Provide the [x, y] coordinate of the cell's center where the given text is located.  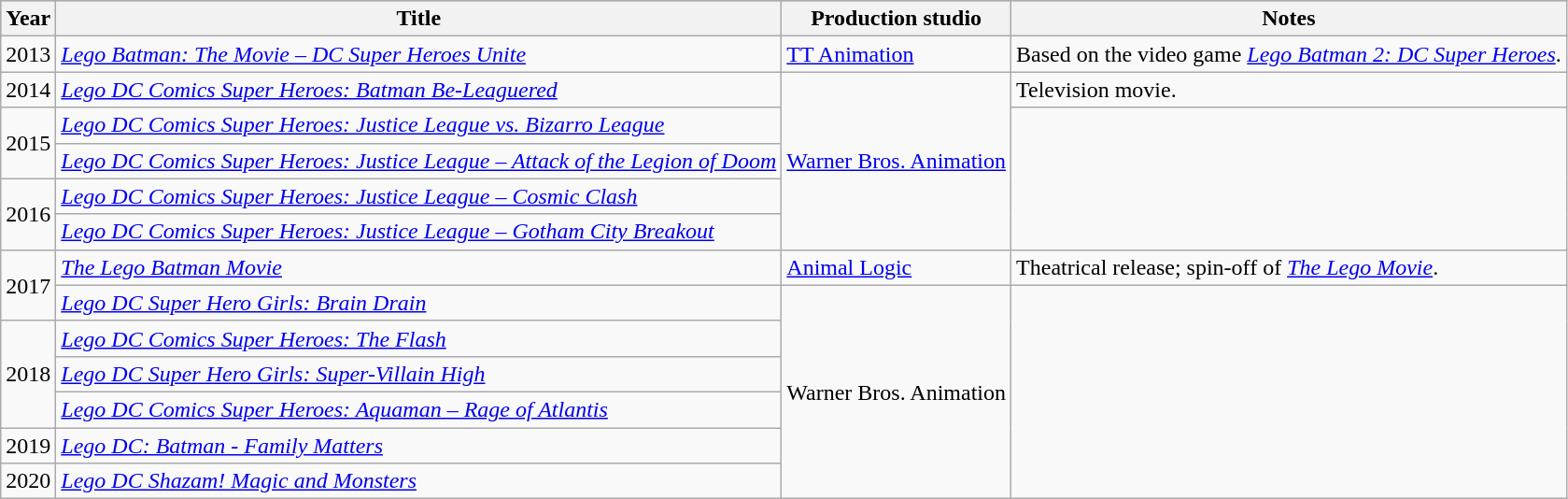
2018 [28, 374]
Lego DC Comics Super Heroes: Justice League vs. Bizarro League [418, 125]
Lego DC: Batman - Family Matters [418, 446]
Theatrical release; spin-off of The Lego Movie. [1289, 267]
2013 [28, 54]
2017 [28, 285]
Lego DC Comics Super Heroes: Justice League – Gotham City Breakout [418, 232]
Lego DC Super Hero Girls: Super-Villain High [418, 374]
Title [418, 19]
Lego DC Comics Super Heroes: Aquaman – Rage of Atlantis [418, 409]
Year [28, 19]
Animal Logic [897, 267]
Lego DC Comics Super Heroes: Justice League – Attack of the Legion of Doom [418, 161]
The Lego Batman Movie [418, 267]
Lego DC Comics Super Heroes: Batman Be-Leaguered [418, 90]
Lego DC Shazam! Magic and Monsters [418, 481]
Production studio [897, 19]
2015 [28, 143]
Based on the video game Lego Batman 2: DC Super Heroes. [1289, 54]
TT Animation [897, 54]
Lego DC Super Hero Girls: Brain Drain [418, 303]
2019 [28, 446]
Television movie. [1289, 90]
Lego DC Comics Super Heroes: Justice League – Cosmic Clash [418, 196]
2016 [28, 214]
2014 [28, 90]
Lego DC Comics Super Heroes: The Flash [418, 338]
Notes [1289, 19]
Lego Batman: The Movie – DC Super Heroes Unite [418, 54]
2020 [28, 481]
